Provide the [x, y] coordinate of the cell's center where the given text is located.  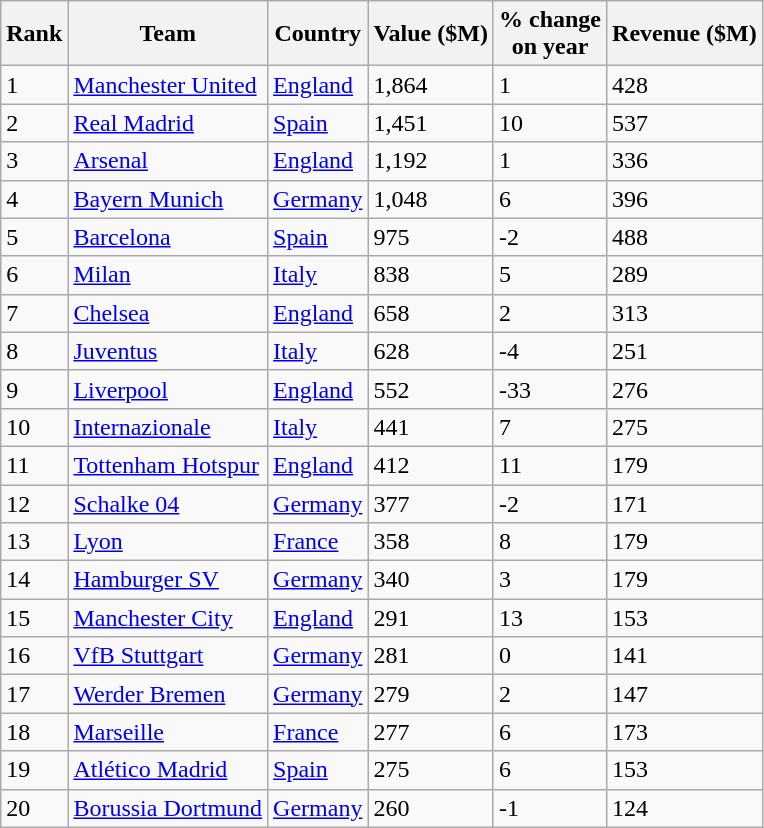
19 [34, 770]
488 [685, 237]
Barcelona [168, 237]
Manchester City [168, 618]
281 [431, 656]
147 [685, 694]
Juventus [168, 351]
VfB Stuttgart [168, 656]
336 [685, 161]
1,451 [431, 123]
Lyon [168, 542]
-4 [550, 351]
Internazionale [168, 427]
396 [685, 199]
173 [685, 732]
658 [431, 313]
124 [685, 808]
Revenue ($M) [685, 34]
552 [431, 389]
Value ($M) [431, 34]
16 [34, 656]
20 [34, 808]
1,192 [431, 161]
Chelsea [168, 313]
276 [685, 389]
Team [168, 34]
277 [431, 732]
441 [431, 427]
313 [685, 313]
291 [431, 618]
428 [685, 85]
289 [685, 275]
412 [431, 465]
14 [34, 580]
Hamburger SV [168, 580]
1,048 [431, 199]
Atlético Madrid [168, 770]
Marseille [168, 732]
Borussia Dortmund [168, 808]
Rank [34, 34]
-33 [550, 389]
12 [34, 503]
15 [34, 618]
340 [431, 580]
171 [685, 503]
Manchester United [168, 85]
17 [34, 694]
537 [685, 123]
838 [431, 275]
251 [685, 351]
9 [34, 389]
358 [431, 542]
0 [550, 656]
628 [431, 351]
4 [34, 199]
1,864 [431, 85]
377 [431, 503]
Tottenham Hotspur [168, 465]
18 [34, 732]
Liverpool [168, 389]
Bayern Munich [168, 199]
Country [318, 34]
975 [431, 237]
279 [431, 694]
% changeon year [550, 34]
Real Madrid [168, 123]
260 [431, 808]
Arsenal [168, 161]
-1 [550, 808]
Milan [168, 275]
Schalke 04 [168, 503]
Werder Bremen [168, 694]
141 [685, 656]
